Provide the [X, Y] coordinate of the cell's center where the given text is located.  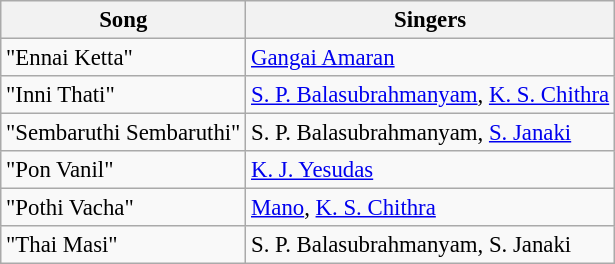
S. P. Balasubrahmanyam, K. S. Chithra [430, 95]
"Thai Masi" [124, 245]
K. J. Yesudas [430, 170]
"Inni Thati" [124, 95]
"Pothi Vacha" [124, 208]
Mano, K. S. Chithra [430, 208]
Gangai Amaran [430, 58]
"Pon Vanil" [124, 170]
"Ennai Ketta" [124, 58]
Singers [430, 20]
Song [124, 20]
"Sembaruthi Sembaruthi" [124, 133]
